Pinpoint the cell where the given text exists, returning its (x, y) midpoint coordinate. 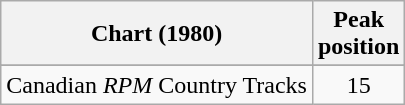
Peakposition (358, 34)
Canadian RPM Country Tracks (157, 85)
Chart (1980) (157, 34)
15 (358, 85)
